Find where the given text appears and provide that cell's center as [X, Y] coordinate. 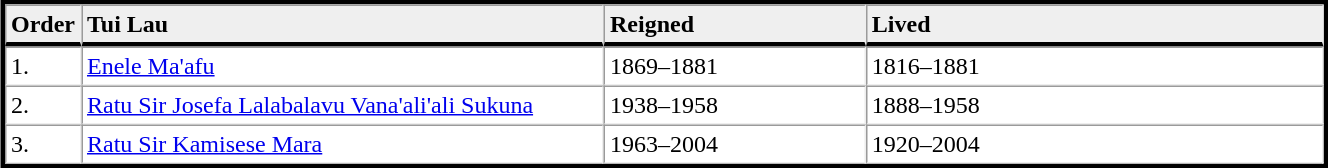
2. [43, 106]
Ratu Sir Kamisese Mara [342, 144]
Lived [1094, 25]
Enele Ma'afu [342, 66]
1. [43, 66]
Reigned [735, 25]
1869–1881 [735, 66]
1888–1958 [1094, 106]
Order [43, 25]
3. [43, 144]
1920–2004 [1094, 144]
1963–2004 [735, 144]
1938–1958 [735, 106]
Tui Lau [342, 25]
Ratu Sir Josefa Lalabalavu Vana'ali'ali Sukuna [342, 106]
1816–1881 [1094, 66]
